Return the (x, y) coordinate for the center point of the cell that contains the specified text.  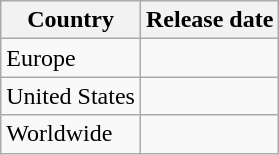
Country (71, 20)
Release date (209, 20)
United States (71, 96)
Worldwide (71, 134)
Europe (71, 58)
